Identify which cell holds the provided text, then report its (X, Y) central coordinate. 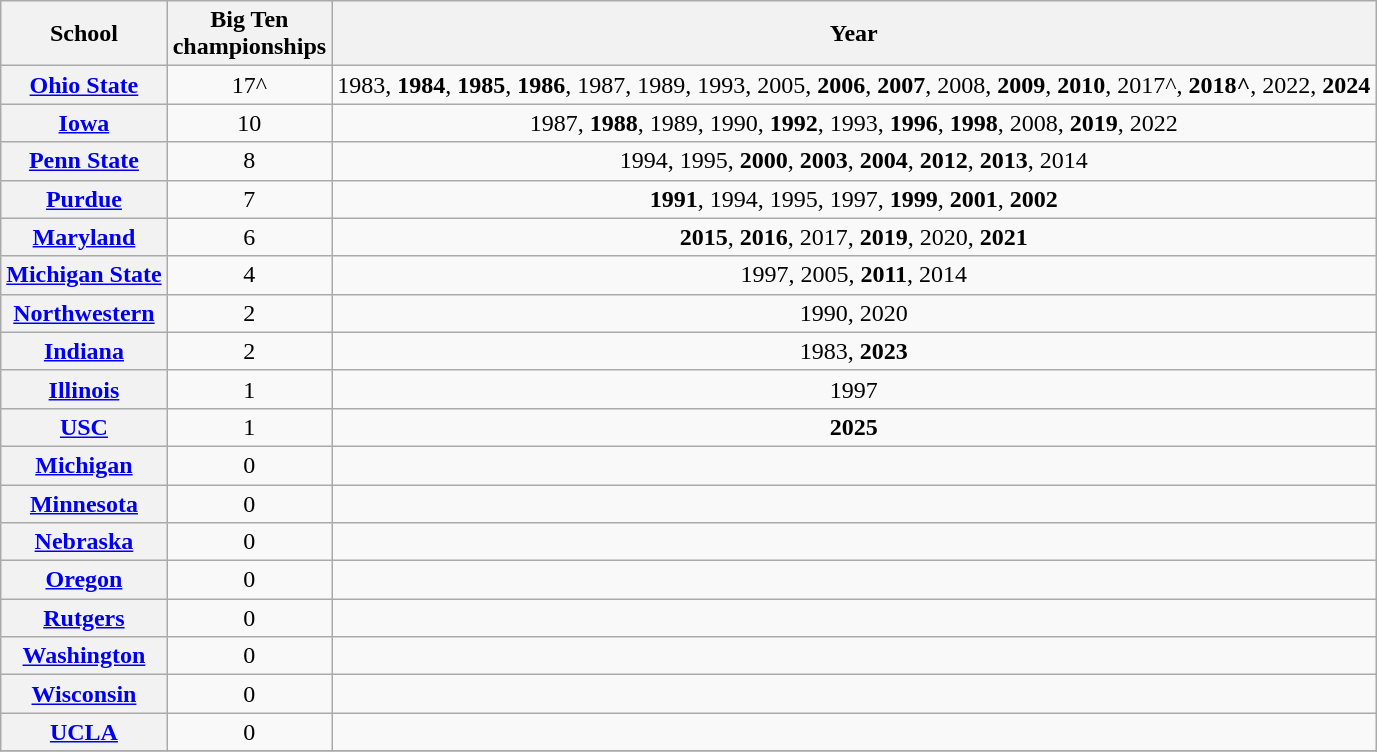
Michigan State (84, 275)
8 (249, 161)
UCLA (84, 732)
10 (249, 123)
1994, 1995, 2000, 2003, 2004, 2012, 2013, 2014 (854, 161)
1997 (854, 389)
Ohio State (84, 85)
Rutgers (84, 618)
Minnesota (84, 503)
Northwestern (84, 313)
USC (84, 427)
1991, 1994, 1995, 1997, 1999, 2001, 2002 (854, 199)
Penn State (84, 161)
School (84, 34)
1983, 2023 (854, 351)
Oregon (84, 580)
Wisconsin (84, 694)
17^ (249, 85)
1987, 1988, 1989, 1990, 1992, 1993, 1996, 1998, 2008, 2019, 2022 (854, 123)
Washington (84, 656)
Year (854, 34)
2015, 2016, 2017, 2019, 2020, 2021 (854, 237)
Illinois (84, 389)
2025 (854, 427)
4 (249, 275)
1983, 1984, 1985, 1986, 1987, 1989, 1993, 2005, 2006, 2007, 2008, 2009, 2010, 2017^, 2018^, 2022, 2024 (854, 85)
1990, 2020 (854, 313)
7 (249, 199)
6 (249, 237)
Maryland (84, 237)
Purdue (84, 199)
1997, 2005, 2011, 2014 (854, 275)
Michigan (84, 465)
Indiana (84, 351)
Nebraska (84, 542)
Big Tenchampionships (249, 34)
Iowa (84, 123)
